Capture the cell that displays the provided text and extract its [X, Y] central coordinate. 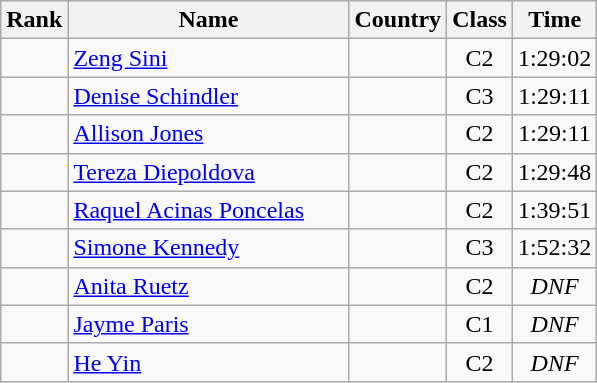
Raquel Acinas Poncelas [208, 210]
Jayme Paris [208, 324]
Allison Jones [208, 134]
Time [554, 20]
C1 [480, 324]
Zeng Sini [208, 58]
1:39:51 [554, 210]
1:52:32 [554, 248]
Tereza Diepoldova [208, 172]
Denise Schindler [208, 96]
Anita Ruetz [208, 286]
Name [208, 20]
1:29:02 [554, 58]
He Yin [208, 362]
Simone Kennedy [208, 248]
Class [480, 20]
Country [398, 20]
1:29:48 [554, 172]
Rank [34, 20]
